Output the (x, y) coordinate of the center of the cell containing the given text.  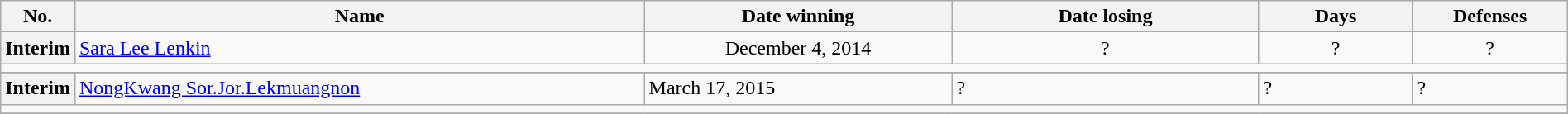
March 17, 2015 (798, 88)
Date losing (1105, 17)
No. (38, 17)
Sara Lee Lenkin (359, 48)
NongKwang Sor.Jor.Lekmuangnon (359, 88)
Defenses (1490, 17)
Days (1336, 17)
December 4, 2014 (798, 48)
Date winning (798, 17)
Name (359, 17)
